Provide the [x, y] coordinate of the cell's center where the given text is located.  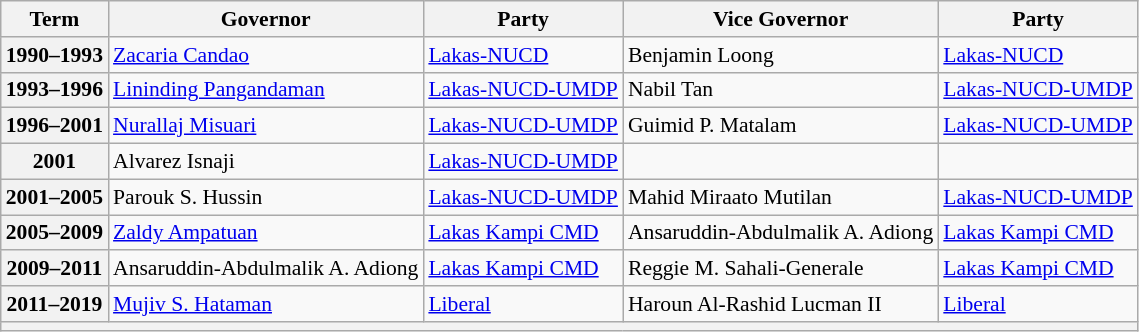
Haroun Al-Rashid Lucman II [780, 304]
2011–2019 [54, 304]
1993–1996 [54, 90]
2001–2005 [54, 197]
Mahid Miraato Mutilan [780, 197]
1990–1993 [54, 55]
Guimid P. Matalam [780, 126]
1996–2001 [54, 126]
Zacaria Candao [266, 55]
Benjamin Loong [780, 55]
Alvarez Isnaji [266, 162]
2005–2009 [54, 233]
Parouk S. Hussin [266, 197]
Nabil Tan [780, 90]
Mujiv S. Hataman [266, 304]
Reggie M. Sahali-Generale [780, 269]
Zaldy Ampatuan [266, 233]
Term [54, 19]
Vice Governor [780, 19]
Lininding Pangandaman [266, 90]
Nurallaj Misuari [266, 126]
2001 [54, 162]
2009–2011 [54, 269]
Governor [266, 19]
